Identify which cell holds the provided text, then report its [X, Y] central coordinate. 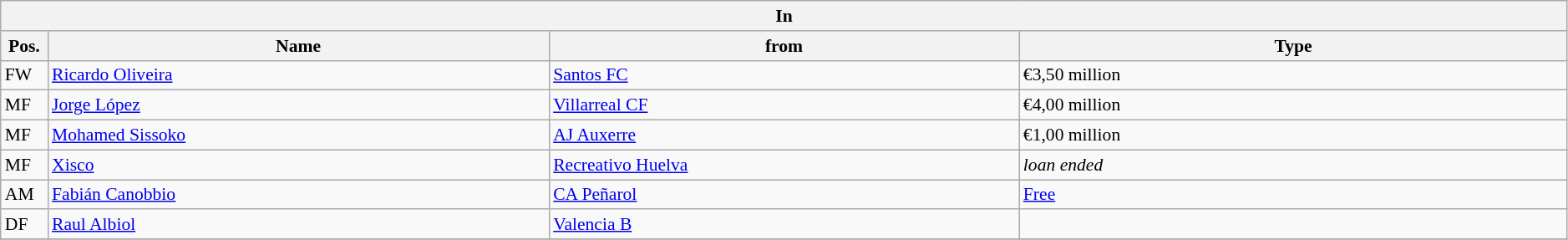
Free [1293, 195]
Ricardo Oliveira [298, 75]
€1,00 million [1293, 135]
€3,50 million [1293, 75]
AJ Auxerre [784, 135]
Pos. [24, 46]
CA Peñarol [784, 195]
loan ended [1293, 165]
Recreativo Huelva [784, 165]
Fabián Canobbio [298, 195]
Valencia B [784, 225]
Xisco [298, 165]
Jorge López [298, 105]
Name [298, 46]
Type [1293, 46]
Mohamed Sissoko [298, 135]
Santos FC [784, 75]
Raul Albiol [298, 225]
€4,00 million [1293, 105]
DF [24, 225]
In [784, 16]
FW [24, 75]
Villarreal CF [784, 105]
AM [24, 195]
from [784, 46]
